Capture the cell that displays the provided text and extract its [X, Y] central coordinate. 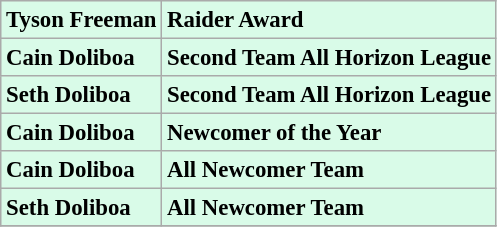
Newcomer of the Year [330, 133]
Raider Award [330, 20]
Tyson Freeman [82, 20]
